Pinpoint the cell where the given text exists, returning its (x, y) midpoint coordinate. 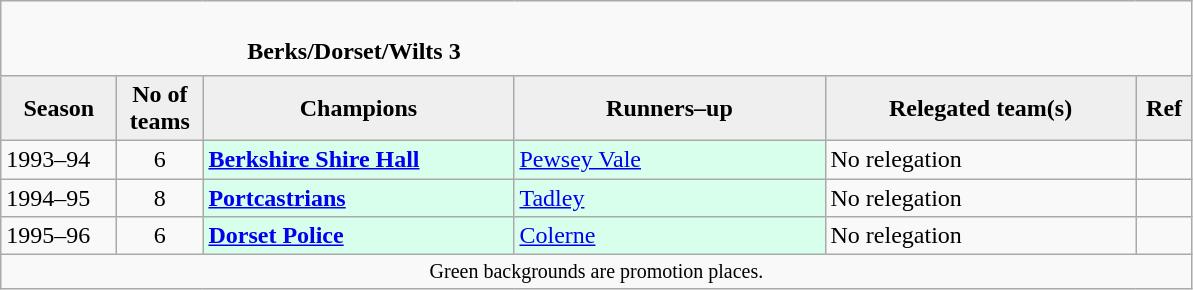
Pewsey Vale (670, 159)
No of teams (160, 108)
Relegated team(s) (980, 108)
1993–94 (59, 159)
Green backgrounds are promotion places. (596, 272)
Ref (1164, 108)
Dorset Police (358, 236)
Portcastrians (358, 197)
1995–96 (59, 236)
1994–95 (59, 197)
Champions (358, 108)
Berkshire Shire Hall (358, 159)
8 (160, 197)
Colerne (670, 236)
Season (59, 108)
Runners–up (670, 108)
Tadley (670, 197)
